For the text-containing cell, return its midpoint in (x, y) coordinate format. 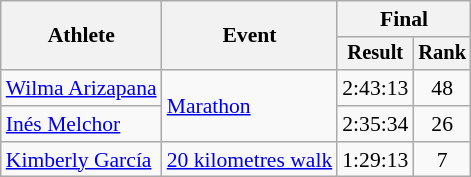
Event (250, 36)
Inés Melchor (82, 124)
26 (442, 124)
48 (442, 88)
Result (375, 54)
Rank (442, 54)
Wilma Arizapana (82, 88)
2:43:13 (375, 88)
Final (404, 19)
2:35:34 (375, 124)
Athlete (82, 36)
Marathon (250, 106)
